From the cell containing the given text, extract its center point as (x, y) coordinate. 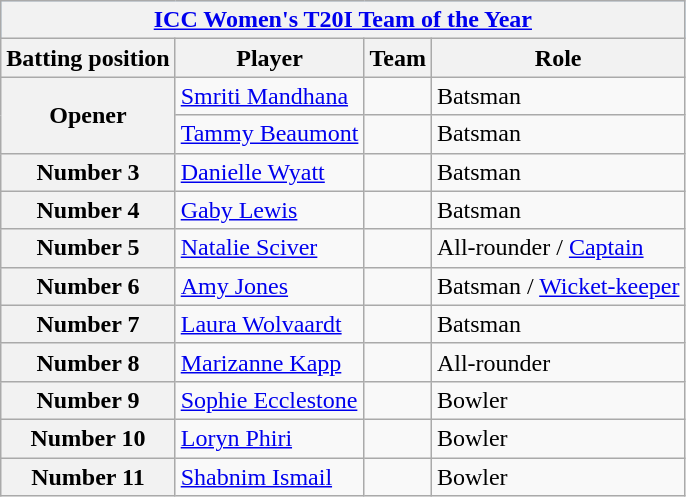
Number 6 (88, 286)
Gaby Lewis (270, 210)
Opener (88, 115)
Danielle Wyatt (270, 172)
Number 9 (88, 400)
Laura Wolvaardt (270, 324)
Number 3 (88, 172)
Number 5 (88, 248)
Batsman / Wicket-keeper (558, 286)
Role (558, 58)
Smriti Mandhana (270, 96)
Marizanne Kapp (270, 362)
Number 7 (88, 324)
Shabnim Ismail (270, 477)
Number 10 (88, 438)
Sophie Ecclestone (270, 400)
Natalie Sciver (270, 248)
All-rounder / Captain (558, 248)
Player (270, 58)
Batting position (88, 58)
Tammy Beaumont (270, 134)
Team (398, 58)
Number 4 (88, 210)
Number 8 (88, 362)
All-rounder (558, 362)
Number 11 (88, 477)
ICC Women's T20I Team of the Year (343, 20)
Loryn Phiri (270, 438)
Amy Jones (270, 286)
